Locate the cell with the specified text and output its [x, y] center coordinate. 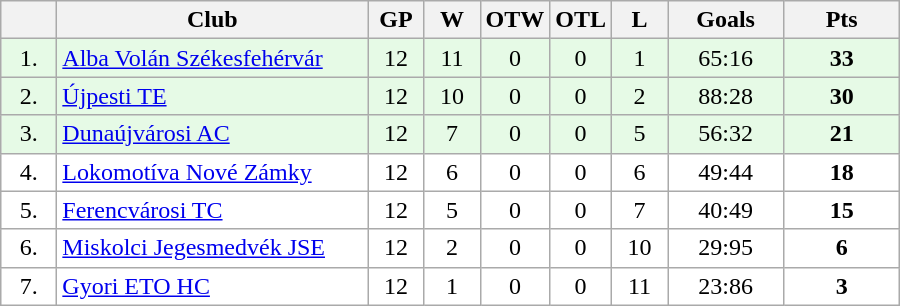
23:86 [726, 286]
29:95 [726, 248]
5. [29, 210]
Lokomotíva Nové Zámky [212, 172]
Miskolci Jegesmedvék JSE [212, 248]
W [452, 20]
1. [29, 58]
Újpesti TE [212, 96]
Ferencvárosi TC [212, 210]
GP [396, 20]
15 [842, 210]
49:44 [726, 172]
Goals [726, 20]
OTL [581, 20]
18 [842, 172]
Dunaújvárosi AC [212, 134]
56:32 [726, 134]
21 [842, 134]
65:16 [726, 58]
OTW [515, 20]
33 [842, 58]
4. [29, 172]
3 [842, 286]
40:49 [726, 210]
6. [29, 248]
2. [29, 96]
7. [29, 286]
Gyori ETO HC [212, 286]
Club [212, 20]
L [640, 20]
88:28 [726, 96]
30 [842, 96]
Alba Volán Székesfehérvár [212, 58]
3. [29, 134]
Pts [842, 20]
